Pinpoint the cell where the given text exists, returning its (x, y) midpoint coordinate. 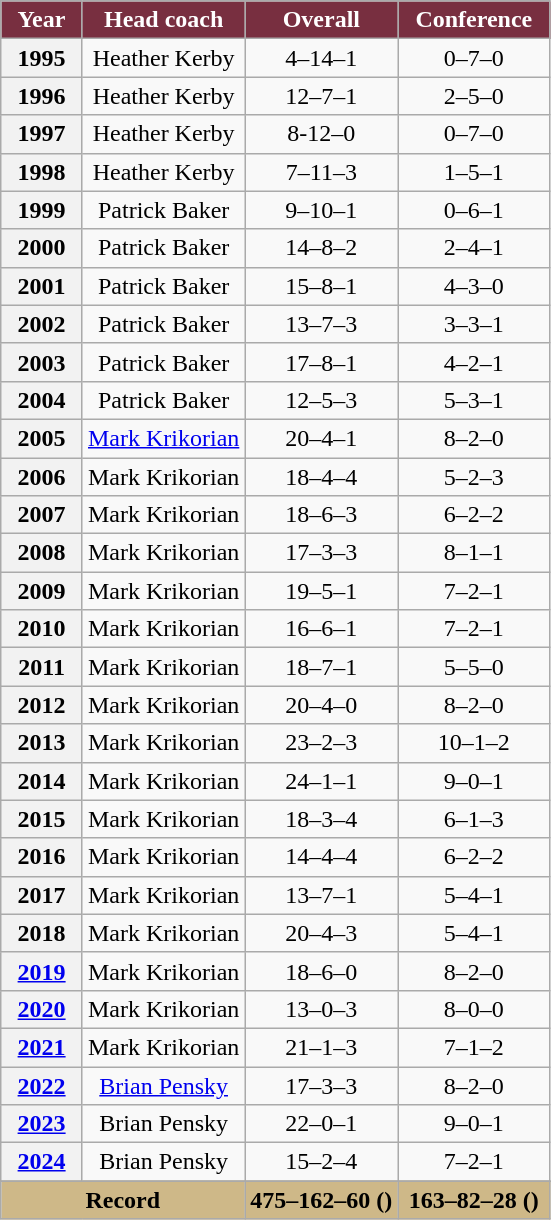
2015 (42, 819)
13–7–1 (322, 895)
2024 (42, 1162)
5–5–0 (474, 667)
4–14–1 (322, 58)
16–6–1 (322, 629)
4–2–1 (474, 362)
22–0–1 (322, 1124)
Record (123, 1200)
2018 (42, 933)
2006 (42, 477)
2023 (42, 1124)
2010 (42, 629)
2014 (42, 781)
2007 (42, 515)
23–2–3 (322, 743)
5–3–1 (474, 400)
2004 (42, 400)
2000 (42, 248)
475–162–60 () (322, 1200)
1997 (42, 134)
24–1–1 (322, 781)
2005 (42, 438)
20–4–1 (322, 438)
7–11–3 (322, 172)
5–2–3 (474, 477)
2011 (42, 667)
2022 (42, 1085)
Overall (322, 20)
6–1–3 (474, 819)
2019 (42, 971)
8–1–1 (474, 553)
2008 (42, 553)
2003 (42, 362)
2009 (42, 591)
0–6–1 (474, 210)
8-12–0 (322, 134)
9–10–1 (322, 210)
2021 (42, 1047)
1998 (42, 172)
15–8–1 (322, 286)
10–1–2 (474, 743)
4–3–0 (474, 286)
15–2–4 (322, 1162)
20–4–3 (322, 933)
1999 (42, 210)
21–1–3 (322, 1047)
Head coach (163, 20)
2–4–1 (474, 248)
2012 (42, 705)
19–5–1 (322, 591)
1995 (42, 58)
1–5–1 (474, 172)
13–0–3 (322, 1009)
12–7–1 (322, 96)
Conference (474, 20)
2002 (42, 324)
1996 (42, 96)
2013 (42, 743)
14–4–4 (322, 857)
Year (42, 20)
18–6–3 (322, 515)
2016 (42, 857)
18–4–4 (322, 477)
14–8–2 (322, 248)
17–8–1 (322, 362)
20–4–0 (322, 705)
2017 (42, 895)
163–82–28 () (474, 1200)
12–5–3 (322, 400)
18–6–0 (322, 971)
3–3–1 (474, 324)
18–7–1 (322, 667)
2–5–0 (474, 96)
2001 (42, 286)
7–1–2 (474, 1047)
2020 (42, 1009)
18–3–4 (322, 819)
13–7–3 (322, 324)
8–0–0 (474, 1009)
